Return the [X, Y] coordinate for the center point of the cell that contains the specified text.  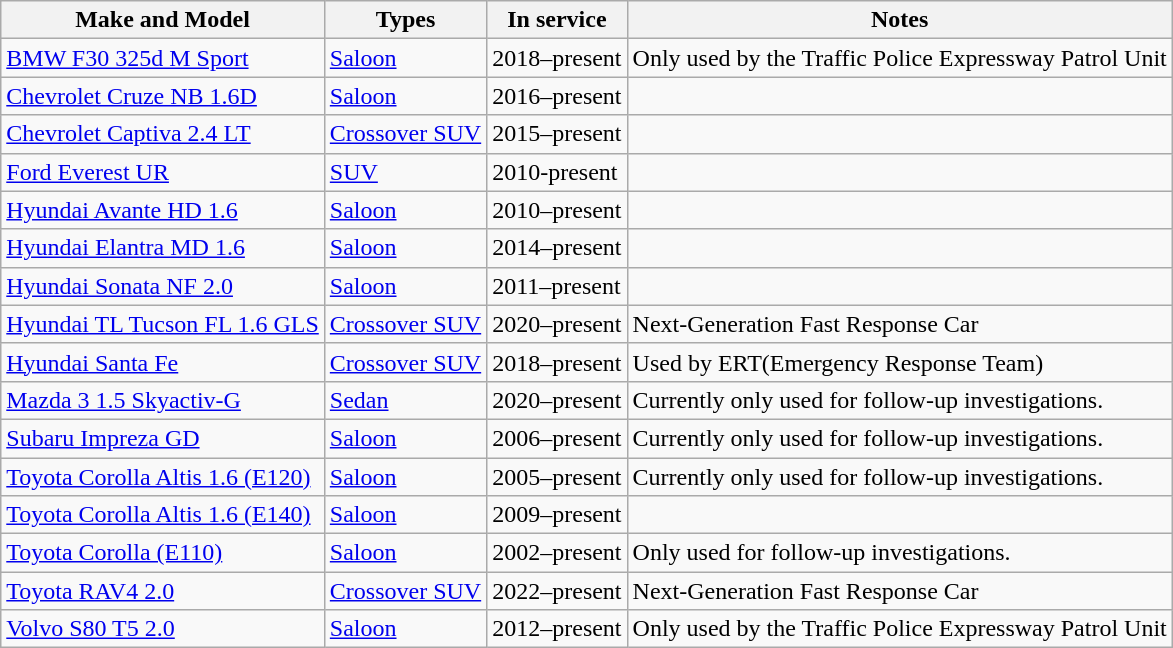
Hyundai Elantra MD 1.6 [163, 248]
2012–present [557, 629]
2002–present [557, 553]
Sedan [405, 400]
2010–present [557, 210]
Subaru Impreza GD [163, 438]
2015–present [557, 134]
Toyota Corolla Altis 1.6 (E140) [163, 515]
Volvo S80 T5 2.0 [163, 629]
2005–present [557, 477]
Ford Everest UR [163, 172]
In service [557, 20]
Hyundai TL Tucson FL 1.6 GLS [163, 324]
2016–present [557, 96]
Toyota Corolla (E110) [163, 553]
2006–present [557, 438]
Used by ERT(Emergency Response Team) [900, 362]
Hyundai Sonata NF 2.0 [163, 286]
2022–present [557, 591]
2010-present [557, 172]
Types [405, 20]
Toyota Corolla Altis 1.6 (E120) [163, 477]
Hyundai Avante HD 1.6 [163, 210]
Toyota RAV4 2.0 [163, 591]
2014–present [557, 248]
Hyundai Santa Fe [163, 362]
Mazda 3 1.5 Skyactiv-G [163, 400]
Only used for follow-up investigations. [900, 553]
SUV [405, 172]
2011–present [557, 286]
Make and Model [163, 20]
Notes [900, 20]
Chevrolet Cruze NB 1.6D [163, 96]
2009–present [557, 515]
Chevrolet Captiva 2.4 LT [163, 134]
BMW F30 325d M Sport [163, 58]
